Identify which cell holds the provided text, then report its [x, y] central coordinate. 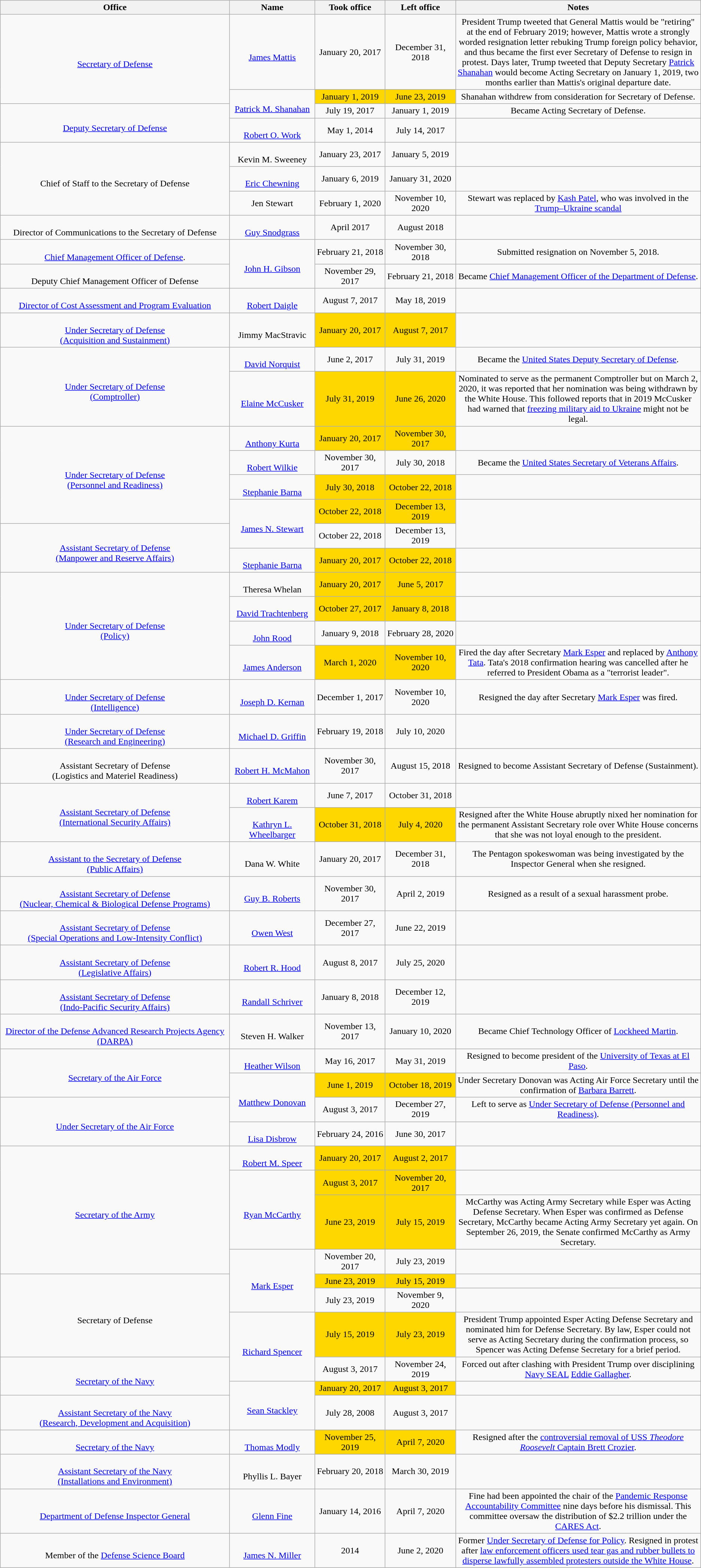
November 29, 2017 [350, 276]
Director of Cost Assessment and Program Evaluation [115, 300]
Assistant Secretary of Defense(Special Operations and Low-Intensity Conflict) [115, 928]
Guy B. Roberts [272, 894]
Kathryn L. Wheelbarger [272, 825]
Jen Stewart [272, 203]
Owen West [272, 928]
Resigned as a result of a sexual harassment probe. [578, 894]
Sean Stackley [272, 1406]
March 30, 2019 [421, 1471]
November 24, 2019 [421, 1369]
November 9, 2020 [421, 1300]
July 19, 2017 [350, 111]
March 1, 2020 [350, 662]
Took office [350, 7]
January 31, 2020 [421, 179]
Assistant Secretary of Defense(International Security Affairs) [115, 812]
July 28, 2008 [350, 1413]
Assistant Secretary of the Navy(Research, Development and Acquisition) [115, 1413]
Resigned after the controversial removal of USS Theodore Roosevelt Captain Brett Crozier. [578, 1442]
David Norquist [272, 359]
Lisa Disbrow [272, 1134]
June 1, 2019 [350, 1085]
Jimmy MacStravic [272, 330]
August 8, 2017 [350, 963]
July 10, 2020 [421, 731]
Name [272, 7]
Forced out after clashing with President Trump over disciplining Navy SEAL Eddie Gallagher. [578, 1369]
Guy Snodgrass [272, 228]
June 22, 2019 [421, 928]
Assistant Secretary of Defense(Manpower and Reserve Affairs) [115, 548]
Director of Communications to the Secretary of Defense [115, 228]
Resigned the day after Secretary Mark Esper was fired. [578, 697]
Under Secretary of Defense(Comptroller) [115, 387]
Member of the Defense Science Board [115, 1550]
June 30, 2017 [421, 1134]
Chief of Staff to the Secretary of Defense [115, 179]
Director of the Defense Advanced Research Projects Agency (DARPA) [115, 1031]
Michael D. Griffin [272, 731]
Under Secretary of Defense(Policy) [115, 626]
Notes [578, 7]
James Mattis [272, 52]
June 2, 2017 [350, 359]
Robert Daigle [272, 300]
Robert O. Work [272, 130]
Under Secretary of the Air Force [115, 1122]
Patrick M. Shanahan [272, 104]
Under Secretary of Defense(Intelligence) [115, 697]
Became the United States Deputy Secretary of Defense. [578, 359]
Assistant Secretary of the Navy(Installations and Environment) [115, 1471]
Robert M. Speer [272, 1158]
Shanahan withdrew from consideration for Secretary of Defense. [578, 97]
January 14, 2016 [350, 1511]
Department of Defense Inspector General [115, 1511]
Robert R. Hood [272, 963]
February 1, 2020 [350, 203]
Left to serve as Under Secretary of Defense (Personnel and Readiness). [578, 1109]
Kevin M. Sweeney [272, 154]
February 24, 2016 [350, 1134]
John Rood [272, 633]
January 6, 2019 [350, 179]
James N. Miller [272, 1550]
Heather Wilson [272, 1061]
October 18, 2019 [421, 1085]
November 30, 2018 [421, 251]
Deputy Chief Management Officer of Defense [115, 276]
Randall Schriver [272, 997]
Became Chief Management Officer of the Department of Defense. [578, 276]
August 2, 2017 [421, 1158]
David Trachtenberg [272, 608]
April 2017 [350, 228]
February 20, 2018 [350, 1471]
Ryan McCarthy [272, 1209]
Became the United States Secretary of Veterans Affairs. [578, 463]
Under Secretary of Defense(Acquisition and Sustainment) [115, 330]
Phyllis L. Bayer [272, 1471]
May 1, 2014 [350, 130]
January 23, 2017 [350, 154]
July 4, 2020 [421, 825]
December 12, 2019 [421, 997]
May 16, 2017 [350, 1061]
August 2018 [421, 228]
Theresa Whelan [272, 585]
Became Chief Technology Officer of Lockheed Martin. [578, 1031]
Became Acting Secretary of Defense. [578, 111]
June 7, 2017 [350, 795]
June 2, 2020 [421, 1550]
Assistant Secretary of Defense(Logistics and Materiel Readiness) [115, 766]
Under Secretary of Defense(Personnel and Readiness) [115, 475]
June 5, 2017 [421, 585]
November 25, 2019 [350, 1442]
Assistant Secretary of Defense(Indo-Pacific Security Affairs) [115, 997]
Mark Esper [272, 1281]
November 13, 2017 [350, 1031]
January 5, 2019 [421, 154]
Resigned to become Assistant Secretary of Defense (Sustainment). [578, 766]
Assistant Secretary of Defense(Legislative Affairs) [115, 963]
Joseph D. Kernan [272, 697]
Richard Spencer [272, 1347]
February 28, 2020 [421, 633]
January 9, 2018 [350, 633]
February 19, 2018 [350, 731]
Robert H. McMahon [272, 766]
Stewart was replaced by Kash Patel, who was involved in the Trump–Ukraine scandal [578, 203]
Resigned to become president of the University of Texas at El Paso. [578, 1061]
Deputy Secretary of Defense [115, 123]
James N. Stewart [272, 524]
Submitted resignation on November 5, 2018. [578, 251]
December 27, 2017 [350, 928]
Robert Wilkie [272, 463]
December 27, 2019 [421, 1109]
Glenn Fine [272, 1511]
Thomas Modly [272, 1442]
May 18, 2019 [421, 300]
Assistant to the Secretary of Defense(Public Affairs) [115, 859]
Dana W. White [272, 859]
The Pentagon spokeswoman was being investigated by the Inspector General when she resigned. [578, 859]
Secretary of the Army [115, 1209]
Chief Management Officer of Defense. [115, 251]
June 26, 2020 [421, 399]
July 25, 2020 [421, 963]
Assistant Secretary of Defense(Nuclear, Chemical & Biological Defense Programs) [115, 894]
Anthony Kurta [272, 439]
Under Secretary of Defense(Research and Engineering) [115, 731]
Matthew Donovan [272, 1097]
December 1, 2017 [350, 697]
Eric Chewning [272, 179]
January 10, 2020 [421, 1031]
Under Secretary Donovan was Acting Air Force Secretary until the confirmation of Barbara Barrett. [578, 1085]
July 14, 2017 [421, 130]
Left office [421, 7]
John H. Gibson [272, 264]
April 2, 2019 [421, 894]
Elaine McCusker [272, 399]
Robert Karem [272, 795]
August 15, 2018 [421, 766]
2014 [350, 1550]
May 31, 2019 [421, 1061]
October 27, 2017 [350, 608]
Secretary of the Air Force [115, 1073]
James Anderson [272, 662]
Steven H. Walker [272, 1031]
Office [115, 7]
